Determine the [X, Y] coordinate at the center of the cell enclosing the given text.  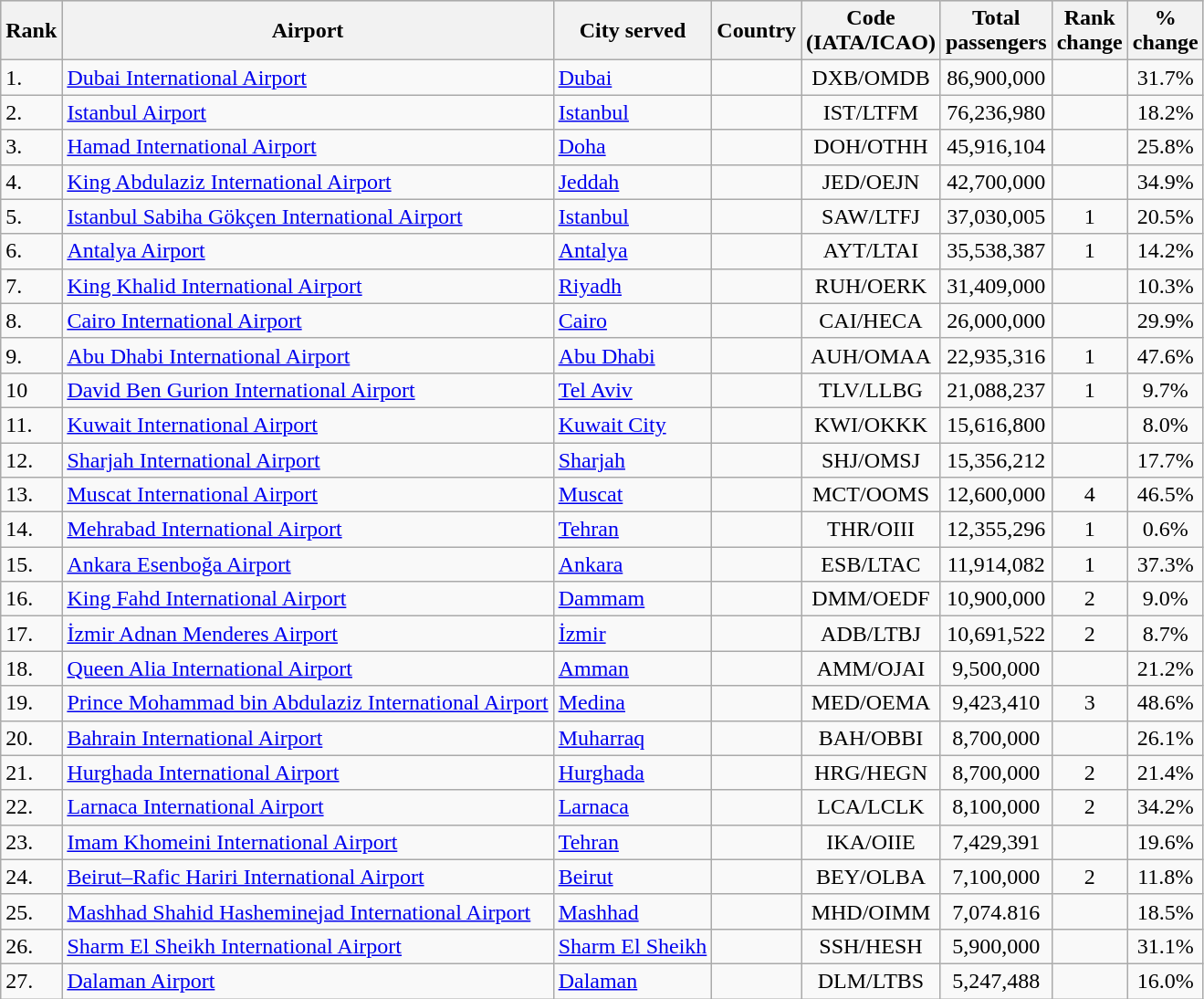
42,700,000 [996, 182]
21,088,237 [996, 390]
KWI/OKKK [871, 425]
12,600,000 [996, 495]
14.2% [1165, 251]
Imam Khomeini International Airport [308, 842]
19. [31, 703]
Prince Mohammad bin Abdulaziz International Airport [308, 703]
7,074.816 [996, 911]
46.5% [1165, 495]
DLM/LTBS [871, 981]
Dalaman [633, 981]
IST/LTFM [871, 112]
City served [633, 31]
Amman [633, 668]
THR/OIII [871, 530]
İzmir Adnan Menderes Airport [308, 634]
JED/OEJN [871, 182]
25. [31, 911]
15,356,212 [996, 459]
6. [31, 251]
37,030,005 [996, 216]
SAW/LTFJ [871, 216]
12,355,296 [996, 530]
Istanbul Sabiha Gökçen International Airport [308, 216]
7,429,391 [996, 842]
4 [1090, 495]
14. [31, 530]
5,247,488 [996, 981]
24. [31, 877]
15. [31, 564]
Medina [633, 703]
Muscat [633, 495]
Code(IATA/ICAO) [871, 31]
Antalya [633, 251]
29.9% [1165, 321]
37.3% [1165, 564]
TLV/LLBG [871, 390]
8. [31, 321]
Ankara [633, 564]
Kuwait City [633, 425]
11. [31, 425]
11,914,082 [996, 564]
Sharm El Sheikh International Airport [308, 946]
1. [31, 78]
26.1% [1165, 738]
%change [1165, 31]
CAI/HECA [871, 321]
Jeddah [633, 182]
MED/OEMA [871, 703]
16.0% [1165, 981]
23. [31, 842]
86,900,000 [996, 78]
16. [31, 599]
18.2% [1165, 112]
David Ben Gurion International Airport [308, 390]
Dubai [633, 78]
31,409,000 [996, 286]
17.7% [1165, 459]
Rankchange [1090, 31]
0.6% [1165, 530]
Muscat International Airport [308, 495]
7. [31, 286]
HRG/HEGN [871, 773]
AUH/OMAA [871, 355]
Beirut [633, 877]
King Khalid International Airport [308, 286]
10,900,000 [996, 599]
22,935,316 [996, 355]
Mashhad Shahid Hasheminejad International Airport [308, 911]
34.9% [1165, 182]
9.7% [1165, 390]
4. [31, 182]
Ankara Esenboğa Airport [308, 564]
King Abdulaziz International Airport [308, 182]
LCA/LCLK [871, 807]
47.6% [1165, 355]
Dammam [633, 599]
Larnaca [633, 807]
10,691,522 [996, 634]
Country [757, 31]
Airport [308, 31]
Hurghada [633, 773]
11.8% [1165, 877]
18. [31, 668]
MCT/OOMS [871, 495]
10 [31, 390]
31.1% [1165, 946]
8,100,000 [996, 807]
Abu Dhabi [633, 355]
BEY/OLBA [871, 877]
8.7% [1165, 634]
21.4% [1165, 773]
45,916,104 [996, 147]
ESB/LTAC [871, 564]
12. [31, 459]
Cairo International Airport [308, 321]
Istanbul Airport [308, 112]
Hurghada International Airport [308, 773]
15,616,800 [996, 425]
AMM/OJAI [871, 668]
2. [31, 112]
31.7% [1165, 78]
SHJ/OMSJ [871, 459]
İzmir [633, 634]
19.6% [1165, 842]
35,538,387 [996, 251]
20.5% [1165, 216]
8.0% [1165, 425]
27. [31, 981]
Antalya Airport [308, 251]
ADB/LTBJ [871, 634]
AYT/LTAI [871, 251]
Mehrabad International Airport [308, 530]
3. [31, 147]
22. [31, 807]
76,236,980 [996, 112]
18.5% [1165, 911]
SSH/HESH [871, 946]
26. [31, 946]
Sharm El Sheikh [633, 946]
King Fahd International Airport [308, 599]
5,900,000 [996, 946]
Tel Aviv [633, 390]
21.2% [1165, 668]
7,100,000 [996, 877]
Doha [633, 147]
Larnaca International Airport [308, 807]
13. [31, 495]
9,423,410 [996, 703]
Rank [31, 31]
Bahrain International Airport [308, 738]
Mashhad [633, 911]
DOH/OTHH [871, 147]
9.0% [1165, 599]
21. [31, 773]
17. [31, 634]
3 [1090, 703]
Dalaman Airport [308, 981]
9,500,000 [996, 668]
Muharraq [633, 738]
RUH/OERK [871, 286]
5. [31, 216]
Kuwait International Airport [308, 425]
Abu Dhabi International Airport [308, 355]
Hamad International Airport [308, 147]
10.3% [1165, 286]
26,000,000 [996, 321]
34.2% [1165, 807]
Sharjah [633, 459]
Riyadh [633, 286]
DMM/OEDF [871, 599]
Cairo [633, 321]
DXB/OMDB [871, 78]
20. [31, 738]
Beirut–Rafic Hariri International Airport [308, 877]
Sharjah International Airport [308, 459]
Queen Alia International Airport [308, 668]
9. [31, 355]
Totalpassengers [996, 31]
25.8% [1165, 147]
IKA/OIIE [871, 842]
MHD/OIMM [871, 911]
48.6% [1165, 703]
Dubai International Airport [308, 78]
BAH/OBBI [871, 738]
